Find where the given text appears and provide that cell's center as (x, y) coordinate. 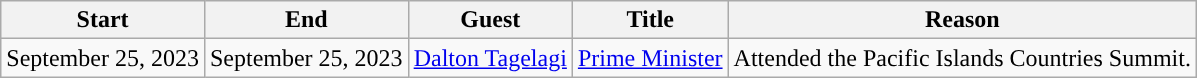
Start (103, 20)
Prime Minister (650, 58)
Guest (490, 20)
Attended the Pacific Islands Countries Summit. (962, 58)
Reason (962, 20)
Title (650, 20)
Dalton Tagelagi (490, 58)
End (306, 20)
